From the cell containing the given text, extract its center point as (X, Y) coordinate. 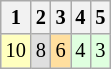
8 (41, 51)
1 (16, 17)
5 (100, 17)
10 (16, 51)
2 (41, 17)
6 (61, 51)
